Return (X, Y) of the center of cell containing provided text 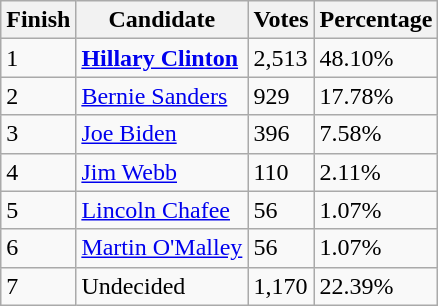
Votes (281, 20)
Undecided (162, 286)
7.58% (376, 134)
Jim Webb (162, 172)
Martin O'Malley (162, 248)
Joe Biden (162, 134)
48.10% (376, 58)
22.39% (376, 286)
3 (38, 134)
110 (281, 172)
2,513 (281, 58)
Finish (38, 20)
Bernie Sanders (162, 96)
7 (38, 286)
Lincoln Chafee (162, 210)
1,170 (281, 286)
Percentage (376, 20)
1 (38, 58)
929 (281, 96)
6 (38, 248)
4 (38, 172)
5 (38, 210)
17.78% (376, 96)
Hillary Clinton (162, 58)
Candidate (162, 20)
2.11% (376, 172)
396 (281, 134)
2 (38, 96)
